Pinpoint the cell where the given text exists, returning its (X, Y) midpoint coordinate. 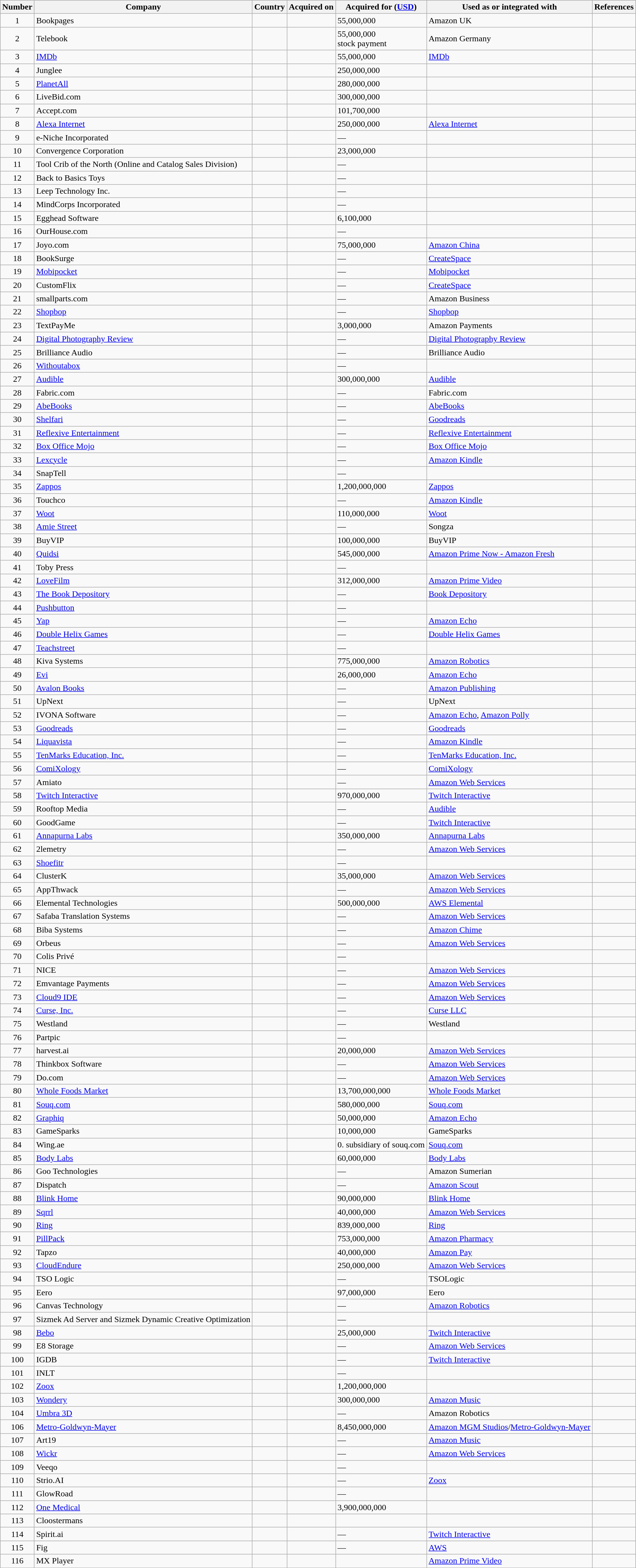
100,000,000 (381, 540)
18 (17, 258)
Acquired on (311, 7)
Shelfari (143, 420)
113 (17, 1521)
75,000,000 (381, 245)
59 (17, 809)
Acquired for (USD) (381, 7)
49 (17, 675)
24 (17, 339)
82 (17, 1118)
42 (17, 580)
Amazon Sumerian (509, 1171)
25 (17, 352)
115 (17, 1548)
Amazon Payments (509, 325)
44 (17, 607)
3,000,000 (381, 325)
NICE (143, 970)
60,000,000 (381, 1158)
9 (17, 137)
Tapzo (143, 1252)
56 (17, 768)
Metro-Goldwyn-Mayer (143, 1427)
Strio.AI (143, 1480)
51 (17, 701)
5 (17, 84)
102 (17, 1386)
Colis Privé (143, 957)
GlowRoad (143, 1494)
Amiato (143, 782)
47 (17, 648)
6,100,000 (381, 218)
54 (17, 742)
80 (17, 1091)
70 (17, 957)
90,000,000 (381, 1198)
52 (17, 715)
Biba Systems (143, 930)
TextPayMe (143, 325)
1 (17, 20)
Toby Press (143, 567)
50 (17, 688)
CustomFlix (143, 285)
23,000,000 (381, 151)
Goo Technologies (143, 1171)
OurHouse.com (143, 231)
LiveBid.com (143, 97)
78 (17, 1064)
Orbeus (143, 943)
Lexcycle (143, 460)
50,000,000 (381, 1118)
33 (17, 460)
34 (17, 473)
AppThwack (143, 889)
753,000,000 (381, 1238)
Amazon Pay (509, 1252)
BookSurge (143, 258)
58 (17, 795)
104 (17, 1413)
Sizmek Ad Server and Sizmek Dynamic Creative Optimization (143, 1319)
Graphiq (143, 1118)
38 (17, 527)
6 (17, 97)
Egghead Software (143, 218)
85 (17, 1158)
67 (17, 916)
Do.com (143, 1078)
Songza (509, 527)
36 (17, 500)
SnapTell (143, 473)
55,000,000stock payment (381, 39)
40 (17, 554)
26,000,000 (381, 675)
Accept.com (143, 110)
109 (17, 1467)
91 (17, 1238)
Kiva Systems (143, 661)
39 (17, 540)
41 (17, 567)
Liquavista (143, 742)
88 (17, 1198)
Amazon China (509, 245)
839,000,000 (381, 1225)
107 (17, 1440)
Book Depository (509, 594)
55 (17, 755)
MindCorps Incorporated (143, 205)
IVONA Software (143, 715)
96 (17, 1306)
350,000,000 (381, 836)
62 (17, 849)
Amazon Prime Now - Amazon Fresh (509, 554)
Junglee (143, 70)
Amazon UK (509, 20)
Telebook (143, 39)
83 (17, 1131)
23 (17, 325)
Amazon Germany (509, 39)
Amazon Business (509, 298)
87 (17, 1185)
7 (17, 110)
Quidsi (143, 554)
13,700,000,000 (381, 1091)
75 (17, 1024)
20 (17, 285)
GoodGame (143, 822)
94 (17, 1279)
28 (17, 393)
68 (17, 930)
580,000,000 (381, 1104)
Cloostermans (143, 1521)
Dispatch (143, 1185)
8 (17, 124)
2lemetry (143, 849)
Amazon Echo, Amazon Polly (509, 715)
26 (17, 366)
AWS (509, 1548)
Withoutabox (143, 366)
2 (17, 39)
57 (17, 782)
103 (17, 1400)
Convergence Corporation (143, 151)
Amazon Publishing (509, 688)
45 (17, 621)
harvest.ai (143, 1051)
PlanetAll (143, 84)
81 (17, 1104)
35,000,000 (381, 876)
95 (17, 1292)
Number (17, 7)
280,000,000 (381, 84)
IGDB (143, 1359)
Yap (143, 621)
Spirit.ai (143, 1534)
108 (17, 1453)
92 (17, 1252)
101 (17, 1373)
Back to Basics Toys (143, 177)
114 (17, 1534)
13 (17, 191)
312,000,000 (381, 580)
Thinkbox Software (143, 1064)
Curse, Inc. (143, 1010)
64 (17, 876)
27 (17, 379)
116 (17, 1561)
100 (17, 1359)
Bebo (143, 1333)
25,000,000 (381, 1333)
71 (17, 970)
PillPack (143, 1238)
Used as or integrated with (509, 7)
10 (17, 151)
65 (17, 889)
References (614, 7)
48 (17, 661)
Canvas Technology (143, 1306)
12 (17, 177)
Wickr (143, 1453)
Amazon Chime (509, 930)
61 (17, 836)
Umbra 3D (143, 1413)
AWS Elemental (509, 903)
Shoefitr (143, 863)
One Medical (143, 1507)
31 (17, 433)
77 (17, 1051)
Emvantage Payments (143, 983)
Curse LLC (509, 1010)
TSO Logic (143, 1279)
MX Player (143, 1561)
Partpic (143, 1037)
Wondery (143, 1400)
The Book Depository (143, 594)
smallparts.com (143, 298)
110,000,000 (381, 513)
110 (17, 1480)
10,000,000 (381, 1131)
17 (17, 245)
4 (17, 70)
Leep Technology Inc. (143, 191)
112 (17, 1507)
19 (17, 272)
500,000,000 (381, 903)
74 (17, 1010)
Amazon Pharmacy (509, 1238)
79 (17, 1078)
97,000,000 (381, 1292)
16 (17, 231)
72 (17, 983)
66 (17, 903)
LoveFilm (143, 580)
775,000,000 (381, 661)
3 (17, 57)
84 (17, 1145)
21 (17, 298)
30 (17, 420)
970,000,000 (381, 795)
29 (17, 406)
Rooftop Media (143, 809)
15 (17, 218)
8,450,000,000 (381, 1427)
e-Niche Incorporated (143, 137)
Tool Crib of the North (Online and Catalog Sales Division) (143, 164)
Company (143, 7)
69 (17, 943)
Elemental Technologies (143, 903)
43 (17, 594)
CloudEndure (143, 1266)
Avalon Books (143, 688)
89 (17, 1212)
Bookpages (143, 20)
76 (17, 1037)
93 (17, 1266)
Veeqo (143, 1467)
3,900,000,000 (381, 1507)
Pushbutton (143, 607)
99 (17, 1346)
545,000,000 (381, 554)
Country (269, 7)
98 (17, 1333)
Amazon MGM Studios/Metro-Goldwyn-Mayer (509, 1427)
TSOLogic (509, 1279)
E8 Storage (143, 1346)
101,700,000 (381, 110)
14 (17, 205)
Cloud9 IDE (143, 997)
32 (17, 446)
INLT (143, 1373)
Touchco (143, 500)
Joyo.com (143, 245)
97 (17, 1319)
Fig (143, 1548)
86 (17, 1171)
Art19 (143, 1440)
Amie Street (143, 527)
35 (17, 487)
Evi (143, 675)
20,000,000 (381, 1051)
53 (17, 728)
0. subsidiary of souq.com (381, 1145)
111 (17, 1494)
90 (17, 1225)
Safaba Translation Systems (143, 916)
22 (17, 312)
ClusterK (143, 876)
Amazon Scout (509, 1185)
106 (17, 1427)
Sqrrl (143, 1212)
Teachstreet (143, 648)
73 (17, 997)
63 (17, 863)
46 (17, 634)
60 (17, 822)
37 (17, 513)
11 (17, 164)
Wing.ae (143, 1145)
